Search for the cell housing the specified text and yield its (x, y) center coordinate. 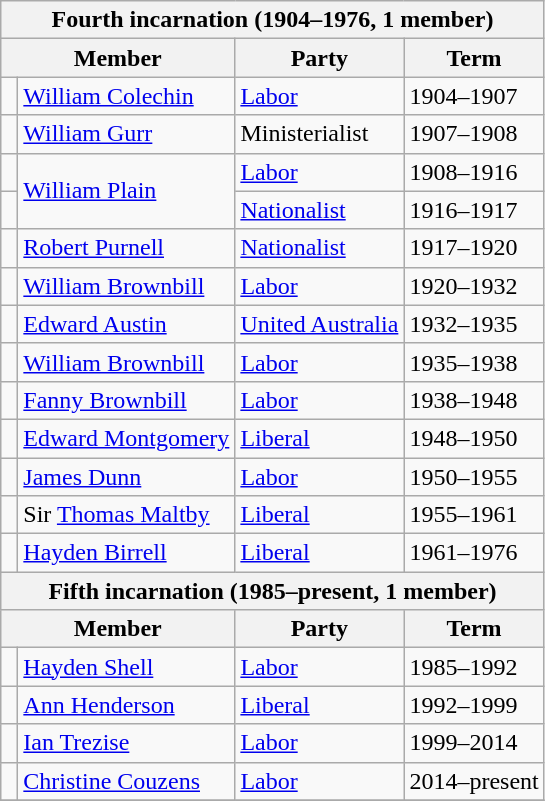
1916–1917 (474, 210)
Edward Austin (126, 324)
Ann Henderson (126, 705)
William Gurr (126, 134)
William Colechin (126, 96)
1917–1920 (474, 248)
1961–1976 (474, 553)
Sir Thomas Maltby (126, 515)
Robert Purnell (126, 248)
1907–1908 (474, 134)
Fifth incarnation (1985–present, 1 member) (272, 591)
1935–1938 (474, 362)
1904–1907 (474, 96)
1938–1948 (474, 400)
Hayden Birrell (126, 553)
1920–1932 (474, 286)
1908–1916 (474, 172)
1955–1961 (474, 515)
Ian Trezise (126, 743)
Hayden Shell (126, 667)
1932–1935 (474, 324)
Edward Montgomery (126, 438)
1999–2014 (474, 743)
1950–1955 (474, 477)
Christine Couzens (126, 781)
James Dunn (126, 477)
Fourth incarnation (1904–1976, 1 member) (272, 20)
William Plain (126, 191)
1948–1950 (474, 438)
2014–present (474, 781)
1985–1992 (474, 667)
Fanny Brownbill (126, 400)
Ministerialist (320, 134)
United Australia (320, 324)
1992–1999 (474, 705)
